Search for the cell housing the specified text and yield its (X, Y) center coordinate. 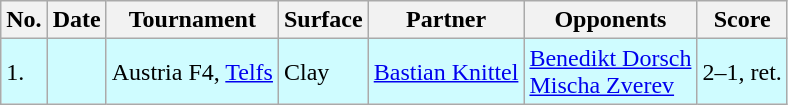
Tournament (192, 20)
Date (76, 20)
Opponents (610, 20)
Score (742, 20)
Bastian Knittel (446, 72)
Clay (323, 72)
Surface (323, 20)
Benedikt Dorsch Mischa Zverev (610, 72)
No. (24, 20)
1. (24, 72)
2–1, ret. (742, 72)
Partner (446, 20)
Austria F4, Telfs (192, 72)
